Output the [X, Y] coordinate of the center of the cell containing the given text.  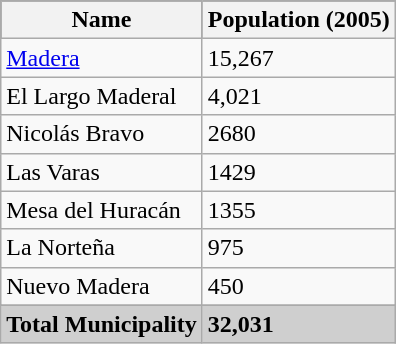
1355 [298, 210]
Population (2005) [298, 20]
La Norteña [102, 248]
1429 [298, 172]
Mesa del Huracán [102, 210]
Madera [102, 58]
4,021 [298, 96]
975 [298, 248]
2680 [298, 134]
32,031 [298, 324]
Las Varas [102, 172]
Total Municipality [102, 324]
15,267 [298, 58]
El Largo Maderal [102, 96]
Nuevo Madera [102, 286]
450 [298, 286]
Name [102, 20]
Nicolás Bravo [102, 134]
